Pinpoint the cell where the given text exists, returning its [X, Y] midpoint coordinate. 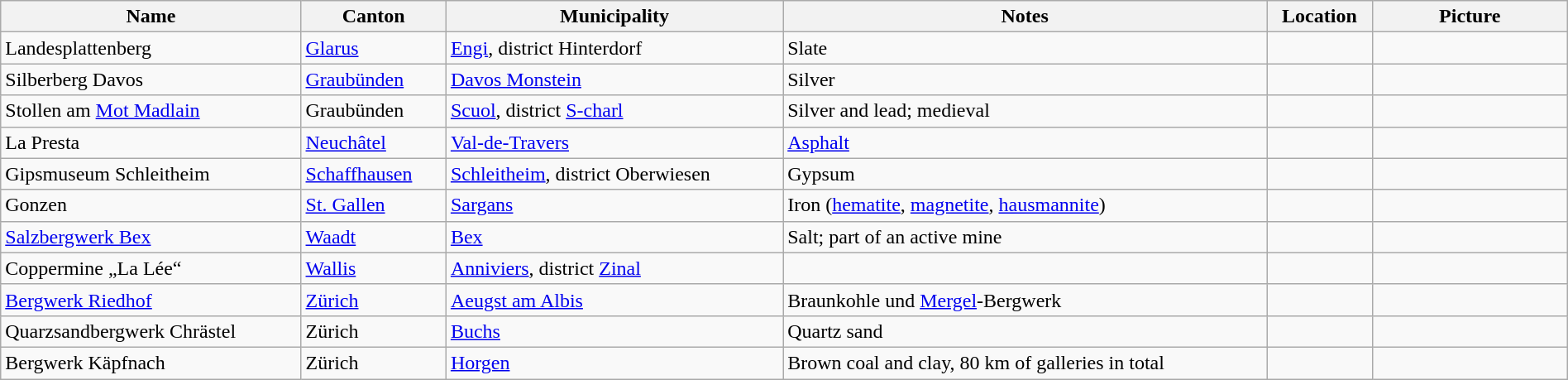
Landesplattenberg [151, 48]
Salt; part of an active mine [1025, 237]
Asphalt [1025, 142]
Notes [1025, 17]
Sargans [614, 205]
St. Gallen [374, 205]
Quartz sand [1025, 331]
Aeugst am Albis [614, 300]
Canton [374, 17]
Salzbergwerk Bex [151, 237]
Picture [1470, 17]
Neuchâtel [374, 142]
Bergwerk Riedhof [151, 300]
Municipality [614, 17]
Waadt [374, 237]
Scuol, district S-charl [614, 111]
Silver and lead; medieval [1025, 111]
Glarus [374, 48]
Davos Monstein [614, 79]
La Presta [151, 142]
Braunkohle und Mergel-Bergwerk [1025, 300]
Coppermine „La Lée“ [151, 268]
Quarzsandbergwerk Chrästel [151, 331]
Engi, district Hinterdorf [614, 48]
Anniviers, district Zinal [614, 268]
Silver [1025, 79]
Gonzen [151, 205]
Bex [614, 237]
Buchs [614, 331]
Schleitheim, district Oberwiesen [614, 174]
Gipsmuseum Schleitheim [151, 174]
Location [1320, 17]
Brown coal and clay, 80 km of galleries in total [1025, 363]
Gypsum [1025, 174]
Slate [1025, 48]
Horgen [614, 363]
Iron (hematite, magnetite, hausmannite) [1025, 205]
Schaffhausen [374, 174]
Val-de-Travers [614, 142]
Bergwerk Käpfnach [151, 363]
Wallis [374, 268]
Silberberg Davos [151, 79]
Stollen am Mot Madlain [151, 111]
Name [151, 17]
